Pinpoint the cell where the given text exists, returning its (X, Y) midpoint coordinate. 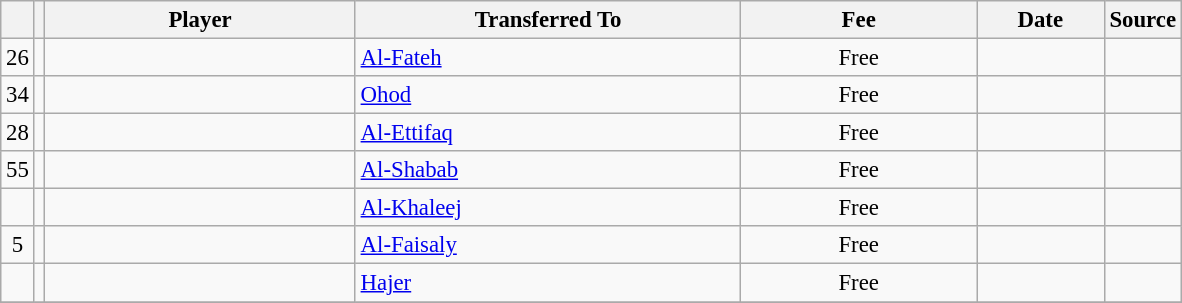
Transferred To (548, 20)
Al-Fateh (548, 58)
Ohod (548, 95)
28 (18, 133)
34 (18, 95)
55 (18, 170)
Date (1040, 20)
Source (1142, 20)
Al-Khaleej (548, 208)
26 (18, 58)
Al-Shabab (548, 170)
Al-Ettifaq (548, 133)
5 (18, 245)
Player (200, 20)
Al-Faisaly (548, 245)
Hajer (548, 283)
Fee (859, 20)
